Extract the [x, y] coordinate from the center of the cell holding the provided text.  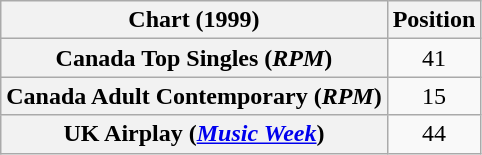
Canada Top Singles (RPM) [194, 58]
Canada Adult Contemporary (RPM) [194, 96]
Chart (1999) [194, 20]
Position [434, 20]
UK Airplay (Music Week) [194, 134]
15 [434, 96]
41 [434, 58]
44 [434, 134]
